For the text-containing cell, return its midpoint in (X, Y) coordinate format. 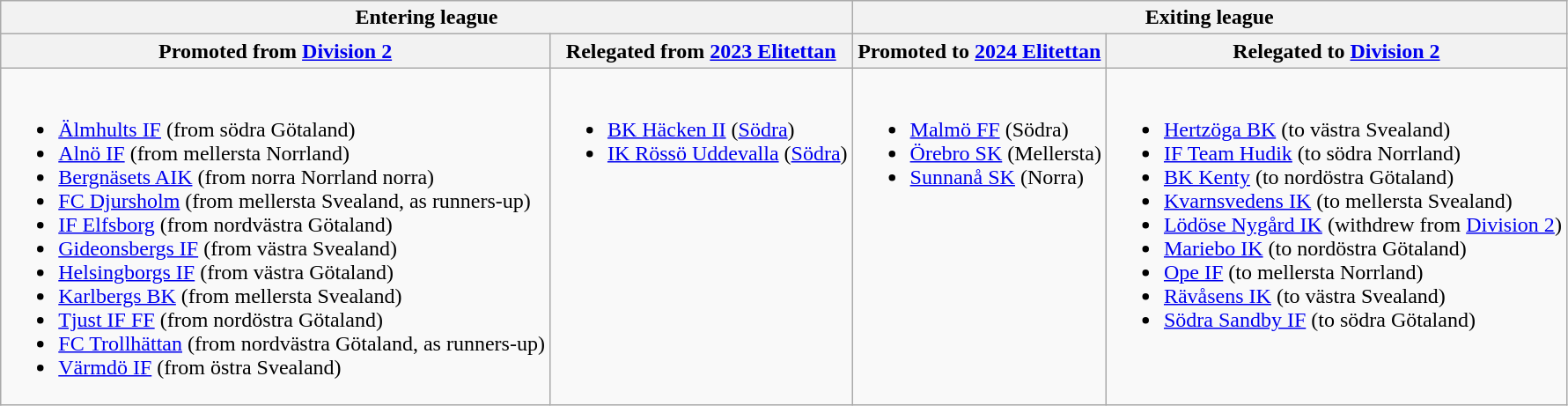
Entering league (426, 18)
Relegated from 2023 Elitettan (701, 51)
Exiting league (1210, 18)
Malmö FF (Södra)Örebro SK (Mellersta)Sunnanå SK (Norra) (979, 236)
Promoted from Division 2 (276, 51)
Promoted to 2024 Elitettan (979, 51)
BK Häcken II (Södra)IK Rössö Uddevalla (Södra) (701, 236)
Relegated to Division 2 (1336, 51)
